Identify which cell holds the provided text, then report its (x, y) central coordinate. 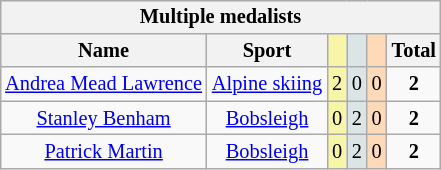
Sport (267, 51)
Stanley Benham (104, 118)
Patrick Martin (104, 152)
Name (104, 51)
Total (414, 51)
Andrea Mead Lawrence (104, 84)
Multiple medalists (220, 17)
Alpine skiing (267, 84)
